Capture the cell that displays the provided text and extract its [X, Y] central coordinate. 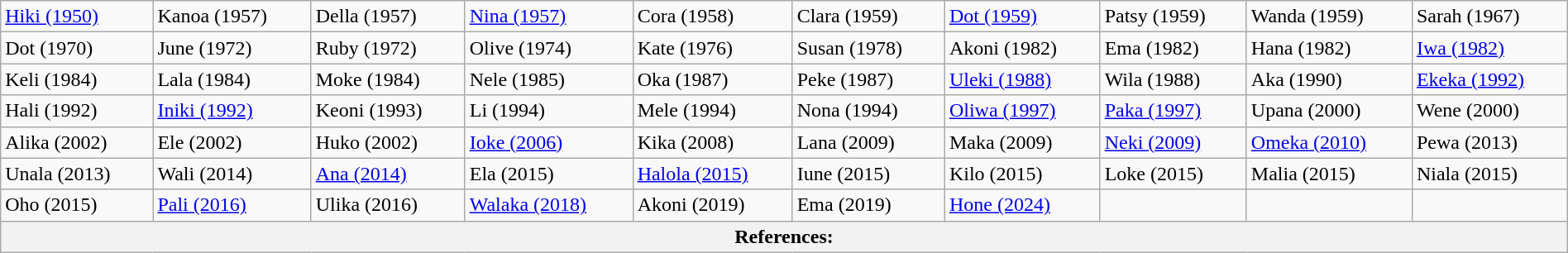
Kilo (2015) [1022, 174]
Dot (1959) [1022, 17]
Iniki (1992) [232, 111]
Omeka (2010) [1329, 142]
Nina (1957) [549, 17]
Sarah (1967) [1489, 17]
Halola (2015) [713, 174]
Cora (1958) [713, 17]
References: [784, 236]
Dot (1970) [77, 48]
Keli (1984) [77, 79]
Paka (1997) [1173, 111]
Oka (1987) [713, 79]
Ema (1982) [1173, 48]
Loke (2015) [1173, 174]
Pewa (2013) [1489, 142]
Huko (2002) [388, 142]
Ulika (2016) [388, 205]
Hali (1992) [77, 111]
Wanda (1959) [1329, 17]
Kika (2008) [713, 142]
Hone (2024) [1022, 205]
Ekeka (1992) [1489, 79]
Upana (2000) [1329, 111]
Li (1994) [549, 111]
Ema (2019) [868, 205]
Walaka (2018) [549, 205]
Nona (1994) [868, 111]
Akoni (1982) [1022, 48]
Uleki (1988) [1022, 79]
Malia (2015) [1329, 174]
Ioke (2006) [549, 142]
Aka (1990) [1329, 79]
Unala (2013) [77, 174]
Moke (1984) [388, 79]
Mele (1994) [713, 111]
Lana (2009) [868, 142]
Della (1957) [388, 17]
Pali (2016) [232, 205]
June (1972) [232, 48]
Keoni (1993) [388, 111]
Wali (2014) [232, 174]
Maka (2009) [1022, 142]
Lala (1984) [232, 79]
Ruby (1972) [388, 48]
Wila (1988) [1173, 79]
Nele (1985) [549, 79]
Oho (2015) [77, 205]
Kanoa (1957) [232, 17]
Hiki (1950) [77, 17]
Oliwa (1997) [1022, 111]
Susan (1978) [868, 48]
Ele (2002) [232, 142]
Wene (2000) [1489, 111]
Patsy (1959) [1173, 17]
Alika (2002) [77, 142]
Akoni (2019) [713, 205]
Niala (2015) [1489, 174]
Ana (2014) [388, 174]
Olive (1974) [549, 48]
Kate (1976) [713, 48]
Iwa (1982) [1489, 48]
Hana (1982) [1329, 48]
Iune (2015) [868, 174]
Clara (1959) [868, 17]
Neki (2009) [1173, 142]
Peke (1987) [868, 79]
Ela (2015) [549, 174]
